Identify which cell holds the provided text, then report its (X, Y) central coordinate. 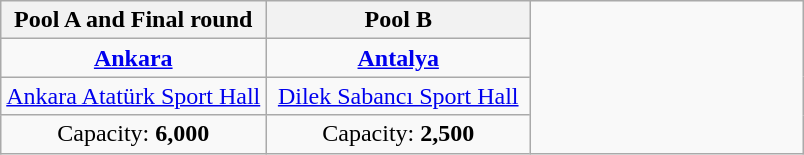
Dilek Sabancı Sport Hall (398, 96)
Ankara Atatürk Sport Hall (134, 96)
Capacity: 2,500 (398, 134)
Pool A and Final round (134, 20)
Pool B (398, 20)
Antalya (398, 58)
Ankara (134, 58)
Capacity: 6,000 (134, 134)
